Return [x, y] of the center of cell containing provided text 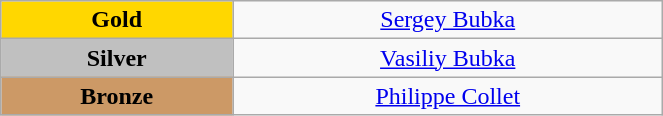
Silver [117, 58]
Gold [117, 20]
Vasiliy Bubka [448, 58]
Sergey Bubka [448, 20]
Philippe Collet [448, 96]
Bronze [117, 96]
